Return (X, Y) of the center of cell containing provided text 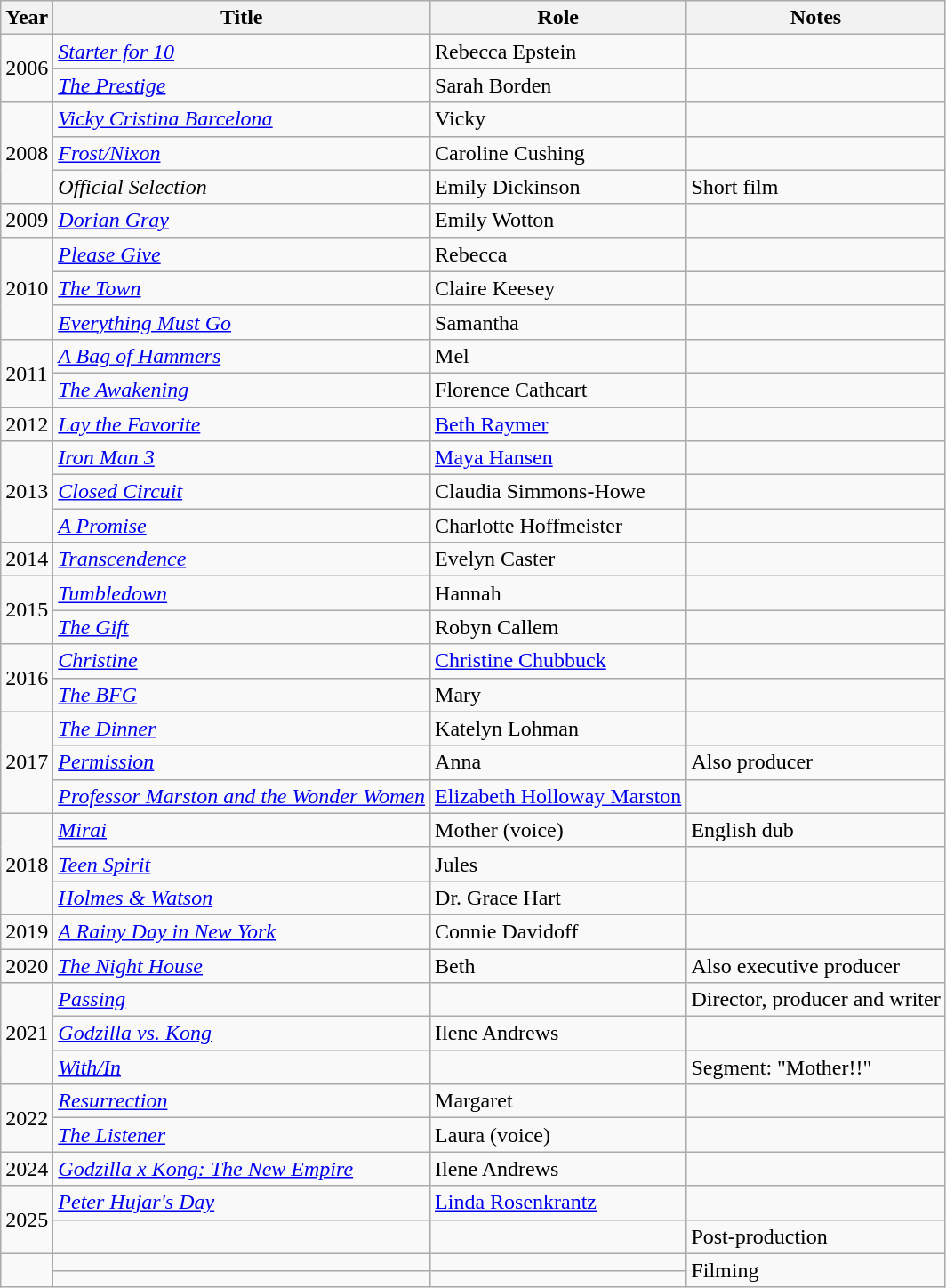
Margaret (558, 1101)
Resurrection (242, 1101)
Sarah Borden (558, 85)
Lay the Favorite (242, 424)
Jules (558, 864)
Christine (242, 661)
The Listener (242, 1135)
The Prestige (242, 85)
Emily Dickinson (558, 187)
2009 (27, 221)
Linda Rosenkrantz (558, 1203)
Mother (voice) (558, 830)
Emily Wotton (558, 221)
The Awakening (242, 390)
2010 (27, 288)
Tumbledown (242, 593)
2013 (27, 492)
Claudia Simmons-Howe (558, 492)
2008 (27, 153)
2006 (27, 68)
Vicky Cristina Barcelona (242, 119)
2022 (27, 1118)
Dr. Grace Hart (558, 898)
Katelyn Lohman (558, 729)
Also executive producer (816, 965)
Mirai (242, 830)
English dub (816, 830)
2020 (27, 965)
Elizabeth Holloway Marston (558, 796)
Samantha (558, 322)
Peter Hujar's Day (242, 1203)
Vicky (558, 119)
Beth (558, 965)
Laura (voice) (558, 1135)
2014 (27, 559)
The Town (242, 288)
A Rainy Day in New York (242, 931)
Professor Marston and the Wonder Women (242, 796)
Charlotte Hoffmeister (558, 526)
A Promise (242, 526)
2016 (27, 678)
The Dinner (242, 729)
Filming (816, 1270)
2021 (27, 1034)
2015 (27, 610)
Passing (242, 1000)
Maya Hansen (558, 458)
2019 (27, 931)
Also producer (816, 762)
Year (27, 18)
Godzilla x Kong: The New Empire (242, 1169)
Evelyn Caster (558, 559)
The BFG (242, 695)
The Gift (242, 627)
Closed Circuit (242, 492)
Notes (816, 18)
A Bag of Hammers (242, 356)
Godzilla vs. Kong (242, 1034)
Title (242, 18)
Role (558, 18)
Caroline Cushing (558, 153)
Claire Keesey (558, 288)
Permission (242, 762)
Short film (816, 187)
Dorian Gray (242, 221)
Everything Must Go (242, 322)
Anna (558, 762)
With/In (242, 1067)
Teen Spirit (242, 864)
Connie Davidoff (558, 931)
2024 (27, 1169)
2025 (27, 1220)
Please Give (242, 254)
Rebecca (558, 254)
Mel (558, 356)
2011 (27, 373)
Director, producer and writer (816, 1000)
2017 (27, 762)
Starter for 10 (242, 52)
Segment: "Mother!!" (816, 1067)
Rebecca Epstein (558, 52)
Beth Raymer (558, 424)
Christine Chubbuck (558, 661)
Hannah (558, 593)
Official Selection (242, 187)
Post-production (816, 1236)
The Night House (242, 965)
Robyn Callem (558, 627)
Iron Man 3 (242, 458)
Mary (558, 695)
Holmes & Watson (242, 898)
Florence Cathcart (558, 390)
2018 (27, 864)
2012 (27, 424)
Transcendence (242, 559)
Frost/Nixon (242, 153)
